From the cell containing the given text, extract its center point as (x, y) coordinate. 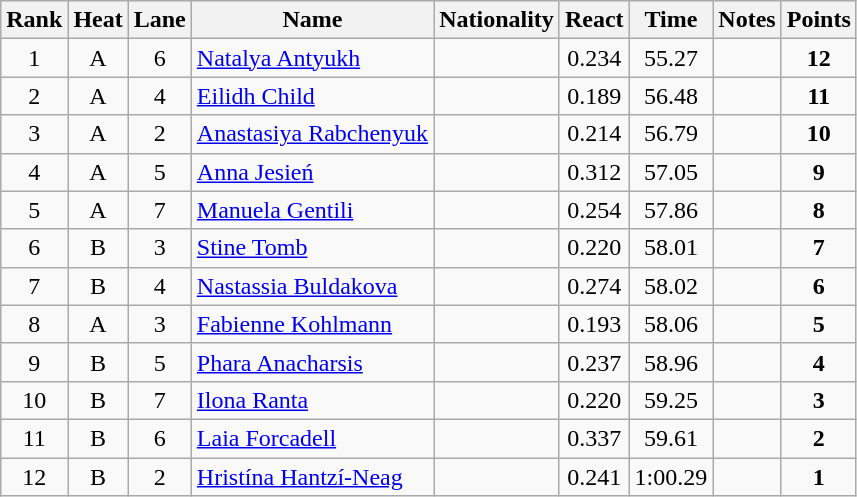
Fabienne Kohlmann (312, 324)
56.48 (671, 96)
Points (818, 20)
1:00.29 (671, 477)
Stine Tomb (312, 248)
55.27 (671, 58)
Nationality (497, 20)
Notes (747, 20)
Lane (160, 20)
Eilidh Child (312, 96)
0.337 (594, 438)
56.79 (671, 134)
59.61 (671, 438)
Anna Jesień (312, 172)
58.06 (671, 324)
Time (671, 20)
0.237 (594, 362)
Phara Anacharsis (312, 362)
0.312 (594, 172)
Manuela Gentili (312, 210)
57.86 (671, 210)
Nastassia Buldakova (312, 286)
Natalya Antyukh (312, 58)
0.193 (594, 324)
Heat (98, 20)
58.01 (671, 248)
Name (312, 20)
0.274 (594, 286)
58.96 (671, 362)
57.05 (671, 172)
Laia Forcadell (312, 438)
0.189 (594, 96)
Hristína Hantzí-Neag (312, 477)
React (594, 20)
Rank (34, 20)
58.02 (671, 286)
0.254 (594, 210)
59.25 (671, 400)
0.234 (594, 58)
Anastasiya Rabchenyuk (312, 134)
0.241 (594, 477)
Ilona Ranta (312, 400)
0.214 (594, 134)
